Locate the cell with the specified text and output its [x, y] center coordinate. 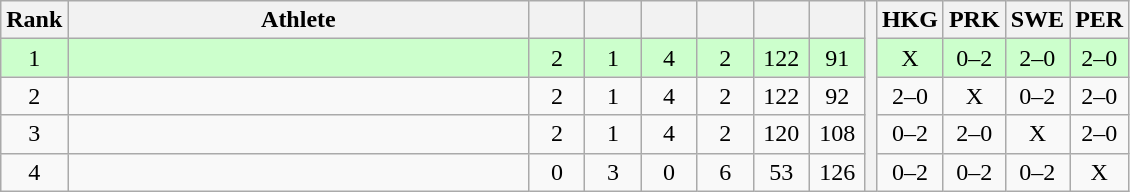
126 [837, 172]
6 [725, 172]
91 [837, 58]
SWE [1037, 20]
Athlete [298, 20]
Rank [34, 20]
PRK [974, 20]
HKG [910, 20]
PER [1100, 20]
120 [781, 134]
53 [781, 172]
108 [837, 134]
92 [837, 96]
